From the cell containing the given text, extract its center point as (x, y) coordinate. 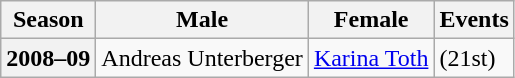
Male (202, 20)
Andreas Unterberger (202, 58)
Season (48, 20)
2008–09 (48, 58)
(21st) (474, 58)
Karina Toth (371, 58)
Female (371, 20)
Events (474, 20)
